Provide the [X, Y] coordinate of the cell's center where the given text is located.  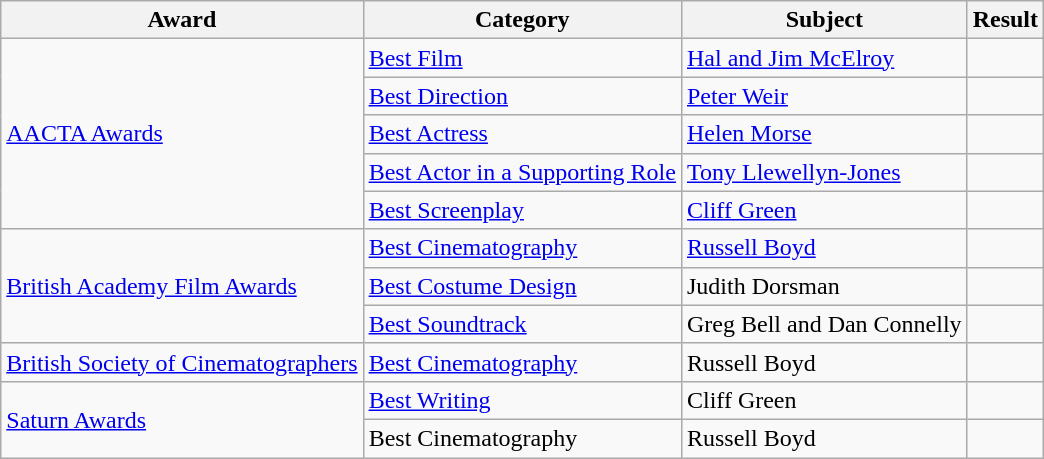
Best Direction [522, 96]
Best Writing [522, 400]
British Society of Cinematographers [182, 362]
Best Film [522, 58]
Best Actor in a Supporting Role [522, 172]
Hal and Jim McElroy [824, 58]
Best Screenplay [522, 210]
Best Actress [522, 134]
Tony Llewellyn-Jones [824, 172]
Greg Bell and Dan Connelly [824, 324]
Judith Dorsman [824, 286]
Helen Morse [824, 134]
Category [522, 20]
Result [1005, 20]
Subject [824, 20]
AACTA Awards [182, 134]
Award [182, 20]
Saturn Awards [182, 419]
British Academy Film Awards [182, 286]
Best Costume Design [522, 286]
Peter Weir [824, 96]
Best Soundtrack [522, 324]
